Output the [X, Y] coordinate of the center of the cell containing the given text.  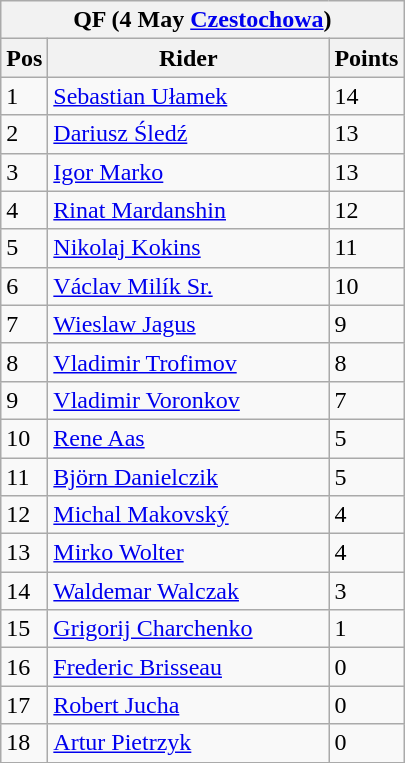
15 [24, 629]
Rene Aas [188, 438]
Points [366, 58]
Frederic Brisseau [188, 667]
18 [24, 743]
2 [24, 134]
Mirko Wolter [188, 553]
Igor Marko [188, 172]
Sebastian Ułamek [188, 96]
6 [24, 286]
16 [24, 667]
17 [24, 705]
Waldemar Walczak [188, 591]
Rinat Mardanshin [188, 210]
QF (4 May Czestochowa) [202, 20]
Artur Pietrzyk [188, 743]
Nikolaj Kokins [188, 248]
Rider [188, 58]
Vladimir Voronkov [188, 400]
Björn Danielczik [188, 477]
Václav Milík Sr. [188, 286]
Vladimir Trofimov [188, 362]
Dariusz Śledź [188, 134]
Pos [24, 58]
Michal Makovský [188, 515]
Robert Jucha [188, 705]
Grigorij Charchenko [188, 629]
Wieslaw Jagus [188, 324]
